Return the [x, y] coordinate for the center point of the cell that contains the specified text.  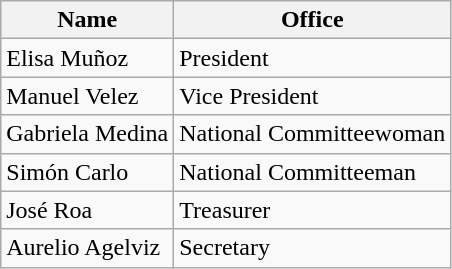
Simón Carlo [88, 172]
José Roa [88, 210]
National Committeeman [312, 172]
National Committeewoman [312, 134]
President [312, 58]
Treasurer [312, 210]
Office [312, 20]
Elisa Muñoz [88, 58]
Aurelio Agelviz [88, 248]
Name [88, 20]
Gabriela Medina [88, 134]
Manuel Velez [88, 96]
Secretary [312, 248]
Vice President [312, 96]
